Search for the cell housing the specified text and yield its [X, Y] center coordinate. 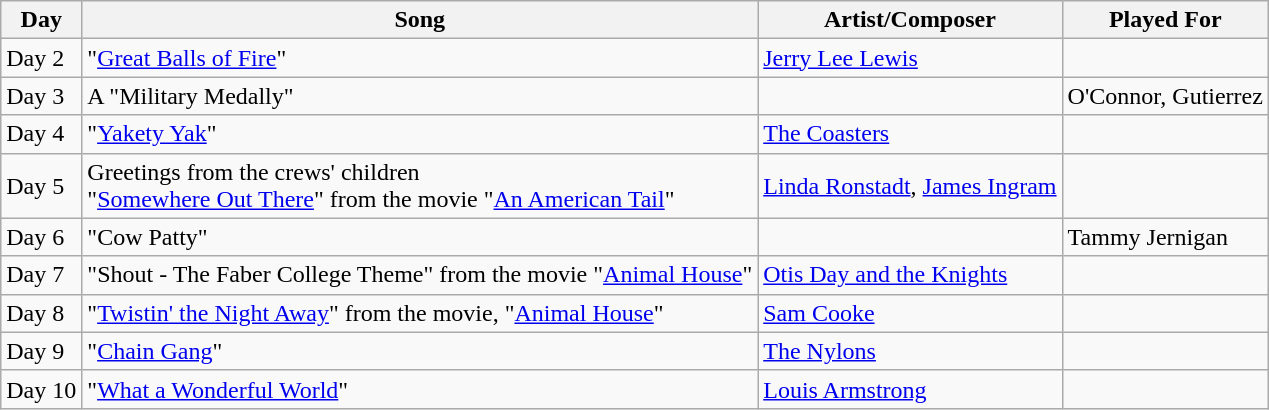
Day 5 [42, 186]
Day 6 [42, 237]
"Yakety Yak" [420, 134]
"What a Wonderful World" [420, 389]
Played For [1165, 20]
Song [420, 20]
Day 10 [42, 389]
Linda Ronstadt, James Ingram [910, 186]
Day [42, 20]
Greetings from the crews' children "Somewhere Out There" from the movie "An American Tail" [420, 186]
Jerry Lee Lewis [910, 58]
Day 8 [42, 313]
Otis Day and the Knights [910, 275]
"Shout - The Faber College Theme" from the movie "Animal House" [420, 275]
"Twistin' the Night Away" from the movie, "Animal House" [420, 313]
O'Connor, Gutierrez [1165, 96]
Day 7 [42, 275]
"Chain Gang" [420, 351]
Day 3 [42, 96]
The Nylons [910, 351]
Sam Cooke [910, 313]
Day 2 [42, 58]
"Great Balls of Fire" [420, 58]
Day 4 [42, 134]
Day 9 [42, 351]
Artist/Composer [910, 20]
Louis Armstrong [910, 389]
A "Military Medally" [420, 96]
"Cow Patty" [420, 237]
Tammy Jernigan [1165, 237]
The Coasters [910, 134]
